Search for the cell housing the specified text and yield its [X, Y] center coordinate. 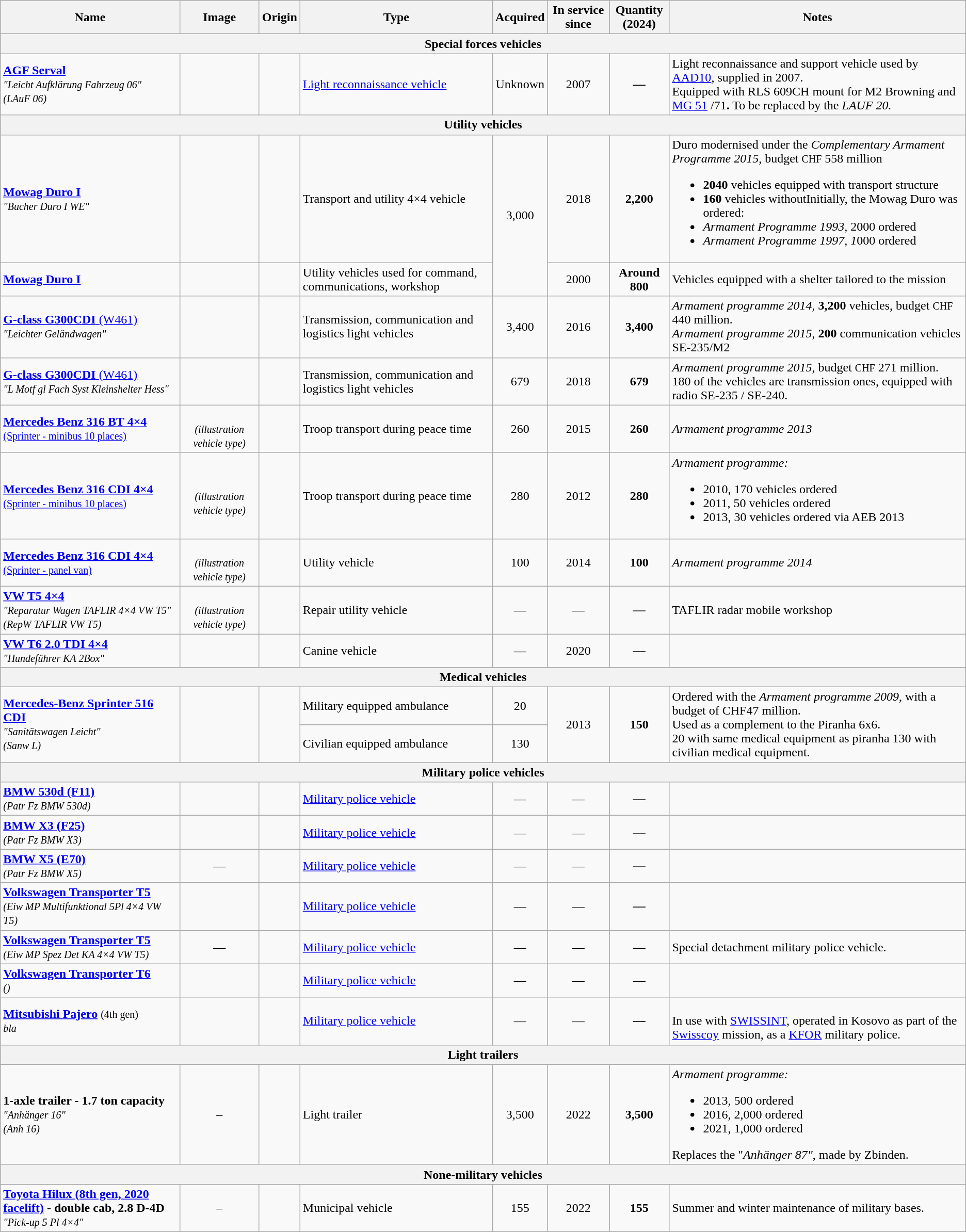
Origin [280, 18]
Type [396, 18]
Acquired [520, 18]
2014 [578, 562]
Medical vehicles [483, 677]
Unknown [520, 85]
G-class G300CDI (W461)"L Motf gl Fach Syst Kleinshelter Hess" [90, 381]
Special forces vehicles [483, 44]
130 [520, 744]
150 [639, 725]
2007 [578, 85]
2013 [578, 725]
In use with SWISSINT, operated in Kosovo as part of the Swisscoy mission, as a KFOR military police. [817, 1021]
2020 [578, 650]
None-military vehicles [483, 1174]
1-axle trailer - 1.7 ton capacity"Anhänger 16"(Anh 16) [90, 1114]
Canine vehicle [396, 650]
Military police vehicles [483, 772]
Mowag Duro I"Bucher Duro I WE" [90, 199]
VW T5 4×4"Reparatur Wagen TAFLIR 4×4 VW T5"(RepW TAFLIR VW T5) [90, 610]
Mitsubishi Pajero (4th gen)bla [90, 1021]
TAFLIR radar mobile workshop [817, 610]
Armament programme: 2010, 170 vehicles ordered2011, 50 vehicles ordered2013, 30 vehicles ordered via AEB 2013 [817, 495]
Mercedes-Benz Sprinter 516 CDI"Sanitätswagen Leicht"(Sanw L) [90, 725]
2015 [578, 429]
Vehicles equipped with a shelter tailored to the mission [817, 280]
2,200 [639, 199]
In service since [578, 18]
Civilian equipped ambulance [396, 744]
AGF Serval"Leicht Aufklärung Fahrzeug 06"(LAuF 06) [90, 85]
Repair utility vehicle [396, 610]
Volkswagen Transporter T5(Eiw MP Spez Det KA 4×4 VW T5) [90, 947]
2012 [578, 495]
Mercedes Benz 316 CDI 4×4(Sprinter - panel van) [90, 562]
Utility vehicle [396, 562]
VW T6 2.0 TDI 4×4"Hundeführer KA 2Box" [90, 650]
Armament programme 2014, 3,200 vehicles, budget CHF 440 million.Armament programme 2015, 200 communication vehicles SE-235/M2 [817, 327]
3,000 [520, 216]
BMW X3 (F25)(Patr Fz BMW X3) [90, 833]
G-class G300CDI (W461)"Leichter Geländwagen" [90, 327]
2000 [578, 280]
BMW X5 (E70)(Patr Fz BMW X5) [90, 866]
2016 [578, 327]
Utility vehicles used for command, communications, workshop [396, 280]
Notes [817, 18]
Armament programme 2014 [817, 562]
Utility vehicles [483, 125]
Volkswagen Transporter T5(Eiw MP Multifunktional 5Pl 4×4 VW T5) [90, 906]
Special detachment military police vehicle. [817, 947]
Around 800 [639, 280]
Mercedes Benz 316 BT 4×4(Sprinter - minibus 10 places) [90, 429]
Municipal vehicle [396, 1208]
Summer and winter maintenance of military bases. [817, 1208]
Toyota Hilux (8th gen, 2020 facelift) - double cab, 2.8 D-4D"Pick-up 5 Pl 4×4" [90, 1208]
Quantity(2024) [639, 18]
Armament programme: 2013, 500 ordered2016, 2,000 ordered2021, 1,000 orderedReplaces the "Anhänger 87", made by Zbinden. [817, 1114]
BMW 530d (F11)(Patr Fz BMW 530d) [90, 799]
Mercedes Benz 316 CDI 4×4(Sprinter - minibus 10 places) [90, 495]
Armament programme 2013 [817, 429]
Light reconnaissance vehicle [396, 85]
Image [219, 18]
20 [520, 706]
Light trailer [396, 1114]
Light trailers [483, 1055]
Transport and utility 4×4 vehicle [396, 199]
Mowag Duro I [90, 280]
Military equipped ambulance [396, 706]
Armament programme 2015, budget CHF 271 million.180 of the vehicles are transmission ones, equipped with radio SE-235 / SE-240. [817, 381]
Name [90, 18]
Volkswagen Transporter T6() [90, 980]
